From the cell containing the given text, extract its center point as [x, y] coordinate. 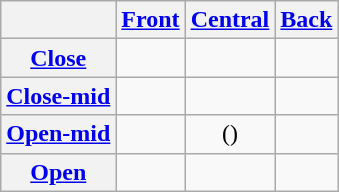
Central [230, 20]
Close-mid [58, 96]
Back [306, 20]
Open-mid [58, 134]
Open [58, 172]
() [230, 134]
Front [150, 20]
Close [58, 58]
